Provide the [X, Y] coordinate of the cell's center where the given text is located.  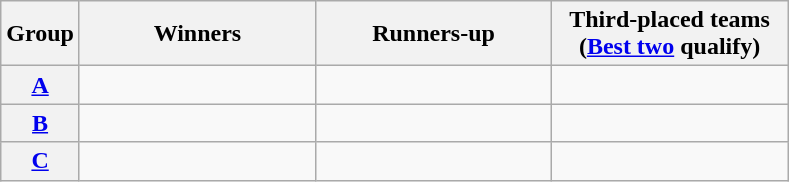
Runners-up [433, 34]
Group [40, 34]
Third-placed teams(Best two qualify) [670, 34]
Winners [197, 34]
A [40, 85]
B [40, 123]
C [40, 161]
